Search for the cell housing the specified text and yield its [x, y] center coordinate. 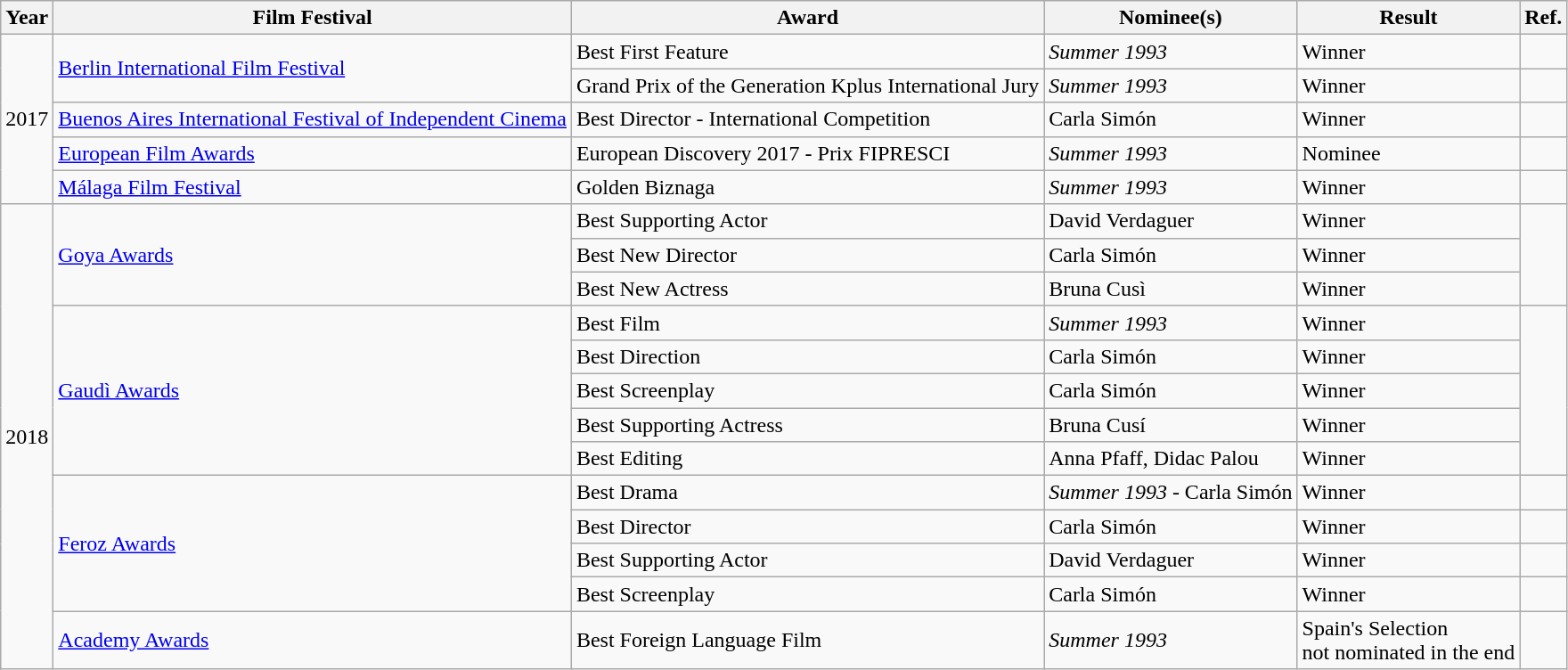
Grand Prix of the Generation Kplus International Jury [807, 86]
Best Director - International Competition [807, 119]
Best Director [807, 527]
Year [27, 18]
Academy Awards [313, 640]
Award [807, 18]
Best Supporting Actress [807, 425]
Result [1409, 18]
Best Drama [807, 493]
Berlin International Film Festival [313, 69]
Anna Pfaff, Didac Palou [1171, 459]
Best Film [807, 323]
2017 [27, 119]
Goya Awards [313, 255]
Best Direction [807, 356]
Nominee [1409, 153]
2018 [27, 437]
Feroz Awards [313, 543]
Nominee(s) [1171, 18]
Spain's Selectionnot nominated in the end [1409, 640]
European Discovery 2017 - Prix FIPRESCI [807, 153]
European Film Awards [313, 153]
Gaudì Awards [313, 390]
Málaga Film Festival [313, 187]
Buenos Aires International Festival of Independent Cinema [313, 119]
Ref. [1543, 18]
Bruna Cusí [1171, 425]
Golden Biznaga [807, 187]
Film Festival [313, 18]
Best New Actress [807, 289]
Best Foreign Language Film [807, 640]
Bruna Cusì [1171, 289]
Best New Director [807, 255]
Summer 1993 - Carla Simón [1171, 493]
Best First Feature [807, 52]
Best Editing [807, 459]
